Output the (x, y) coordinate of the center of the cell containing the given text.  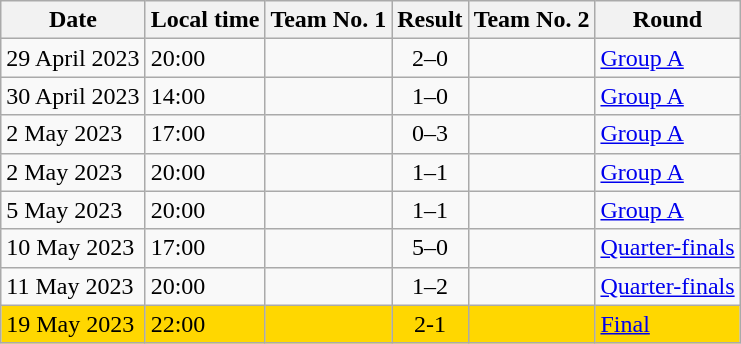
Team No. 2 (532, 20)
30 April 2023 (73, 96)
Round (668, 20)
Local time (205, 20)
5 May 2023 (73, 210)
0–3 (430, 134)
2–0 (430, 58)
1–0 (430, 96)
11 May 2023 (73, 286)
10 May 2023 (73, 248)
14:00 (205, 96)
5–0 (430, 248)
19 May 2023 (73, 324)
Final (668, 324)
1–2 (430, 286)
2-1 (430, 324)
29 April 2023 (73, 58)
Result (430, 20)
Date (73, 20)
22:00 (205, 324)
Team No. 1 (328, 20)
